Output the (X, Y) coordinate of the center of the cell containing the given text.  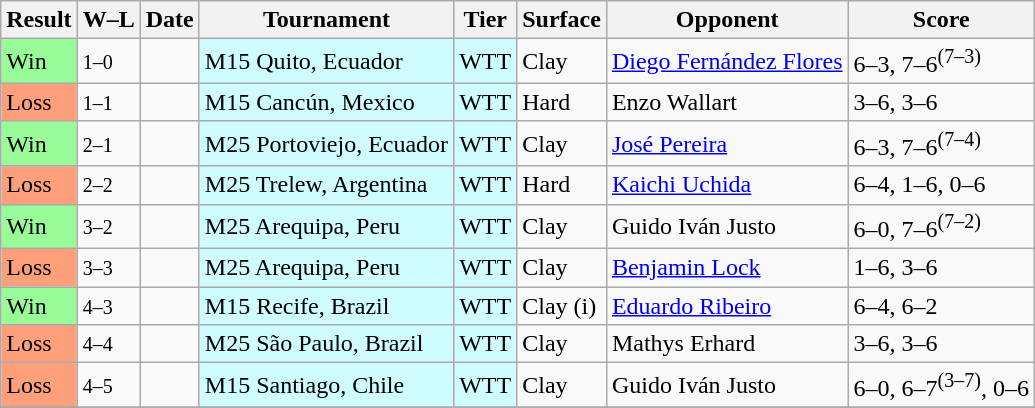
W–L (108, 20)
3–3 (108, 268)
José Pereira (727, 144)
Diego Fernández Flores (727, 62)
Mathys Erhard (727, 344)
6–4, 6–2 (941, 306)
Score (941, 20)
6–0, 7–6(7–2) (941, 226)
3–2 (108, 226)
Opponent (727, 20)
4–4 (108, 344)
M15 Recife, Brazil (326, 306)
Enzo Wallart (727, 102)
M25 Portoviejo, Ecuador (326, 144)
M15 Quito, Ecuador (326, 62)
Kaichi Uchida (727, 185)
Result (39, 20)
Eduardo Ribeiro (727, 306)
1–0 (108, 62)
2–1 (108, 144)
Tournament (326, 20)
Clay (i) (562, 306)
Surface (562, 20)
M15 Santiago, Chile (326, 386)
1–1 (108, 102)
Benjamin Lock (727, 268)
6–4, 1–6, 0–6 (941, 185)
Tier (486, 20)
6–0, 6–7(3–7), 0–6 (941, 386)
6–3, 7–6(7–3) (941, 62)
M25 São Paulo, Brazil (326, 344)
1–6, 3–6 (941, 268)
M15 Cancún, Mexico (326, 102)
4–5 (108, 386)
Date (170, 20)
6–3, 7–6(7–4) (941, 144)
M25 Trelew, Argentina (326, 185)
2–2 (108, 185)
4–3 (108, 306)
